Provide the (X, Y) coordinate of the cell's center where the given text is located.  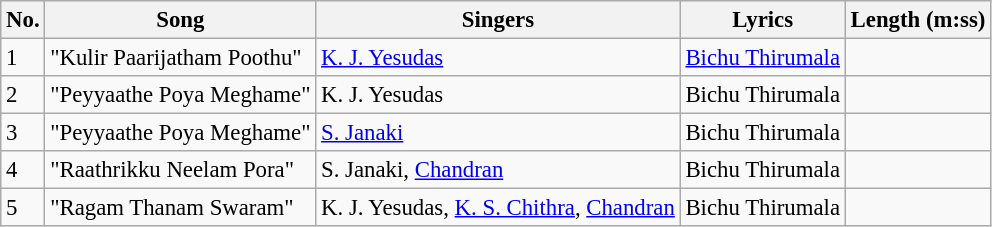
Lyrics (762, 20)
4 (23, 170)
"Raathrikku Neelam Pora" (180, 170)
S. Janaki, Chandran (498, 170)
"Ragam Thanam Swaram" (180, 208)
"Kulir Paarijatham Poothu" (180, 58)
No. (23, 20)
K. J. Yesudas, K. S. Chithra, Chandran (498, 208)
1 (23, 58)
S. Janaki (498, 133)
Length (m:ss) (918, 20)
Singers (498, 20)
2 (23, 95)
5 (23, 208)
Song (180, 20)
3 (23, 133)
